Determine the (x, y) coordinate at the center of the cell enclosing the given text.  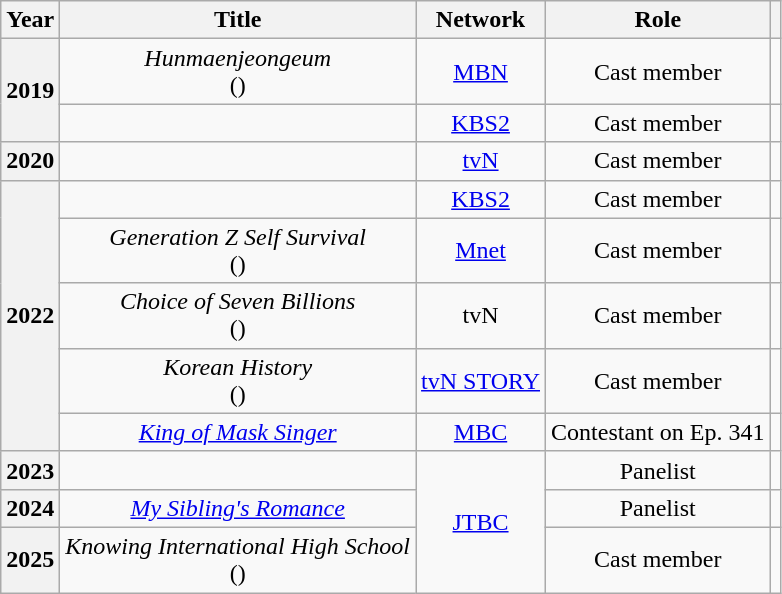
MBN (481, 72)
Choice of Seven Billions() (238, 316)
Network (481, 20)
tvN STORY (481, 380)
Contestant on Ep. 341 (658, 432)
My Sibling's Romance (238, 508)
Hunmaenjeongeum() (238, 72)
2024 (30, 508)
2022 (30, 316)
Title (238, 20)
Generation Z Self Survival() (238, 250)
2019 (30, 90)
Korean History() (238, 380)
Role (658, 20)
Knowing International High School() (238, 560)
2020 (30, 161)
2025 (30, 560)
JTBC (481, 522)
Mnet (481, 250)
MBC (481, 432)
King of Mask Singer (238, 432)
Year (30, 20)
2023 (30, 470)
